Return [X, Y] of the center of cell containing provided text 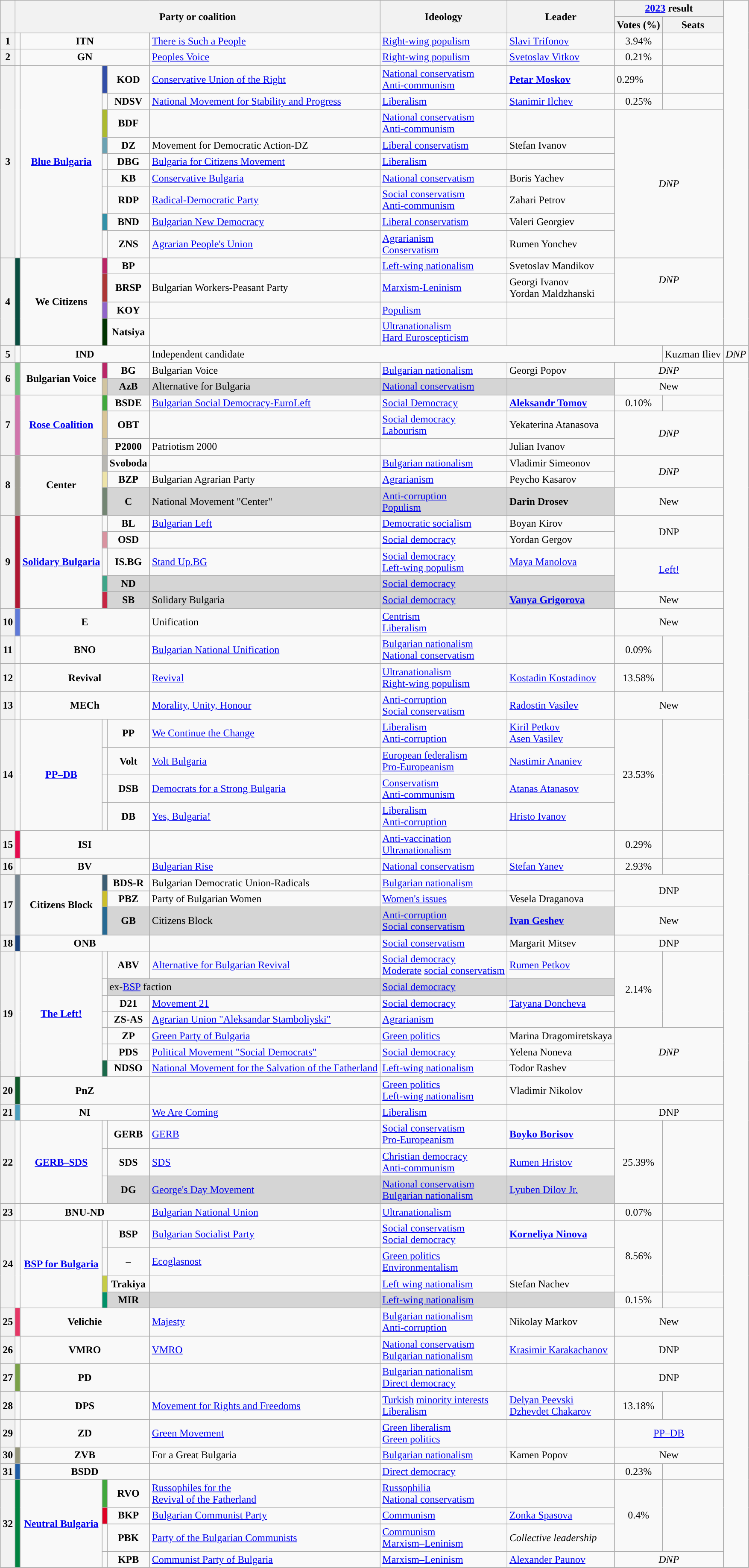
CentrismLiberalism [444, 622]
Morality, Unity, Honour [265, 706]
IND [85, 354]
Majesty [265, 1322]
Radostin Vasilev [561, 706]
Democrats for a Strong Bulgaria [265, 788]
0.10% [638, 403]
BL [128, 523]
Julian Ivanov [561, 447]
European federalismPro-Europeanism [444, 761]
UltranationalismRight-wing populism [444, 677]
Valeri Georgiev [561, 222]
24 [8, 1264]
We Are Coming [265, 1112]
25 [8, 1322]
OSD [128, 539]
Petar Moskov [561, 79]
Todor Rashev [561, 1068]
PD [85, 1378]
RussophiliaNational conservatism [444, 1493]
GERB–SDS [61, 1162]
Volt [128, 761]
PnZ [85, 1090]
28 [8, 1405]
Maya Manolova [561, 561]
Green Movement [265, 1433]
Conservative Union of the Right [265, 79]
BZP [128, 479]
Social democracyLeft-wing populism [444, 561]
Alternative for Bulgaria [265, 387]
Krasimir Karakachanov [561, 1350]
BP [128, 266]
11 [8, 650]
Stand Up.BG [265, 561]
Social democracy Moderate social conservatism [444, 965]
Communist Party of Bulgaria [265, 1559]
Bulgaria for Citizens Movement [265, 161]
BSP for Bulgaria [61, 1264]
We Continue the Change [265, 733]
4 [8, 302]
Aleksandr Tomov [561, 403]
For a Great Bulgaria [265, 1455]
MECh [85, 706]
Margarit Mitsev [561, 943]
Left wing nationalism [444, 1284]
Stefan Nachev [561, 1284]
Peycho Kasarov [561, 479]
CommunismMarxism–Leninism [444, 1538]
Movement 21 [265, 1003]
Yekaterina Atanasova [561, 425]
Bulgarian nationalismNational conservatism [444, 650]
AgrarianismConservatism [444, 243]
ConservatismAnti-communism [444, 788]
There is Such a People [265, 41]
Peoples Voice [265, 57]
Stefan Ivanov [561, 145]
BND [128, 222]
Agrarian Union "Aleksandar Stamboliyski" [265, 1020]
Tatyana Doncheva [561, 1003]
15 [8, 844]
1 [8, 41]
Social conservatismSocial democracy [444, 1234]
3 [8, 161]
BRSP [128, 288]
0.23% [638, 1471]
Bulgarian Social Democracy-EuroLeft [265, 403]
Rumen Hristov [561, 1162]
Agrarian People's Union [265, 243]
Russophiles for theRevival of the Fatherland [265, 1493]
Yordan Gergov [561, 539]
20 [8, 1090]
Nastimir Ananiev [561, 761]
ONB [85, 943]
George's Day Movement [265, 1190]
KOD [128, 79]
DG [128, 1190]
DZ [128, 145]
E [85, 622]
NDSV [128, 101]
18 [8, 943]
Turkish minority interestsLiberalism [444, 1405]
Bulgarian National Union [265, 1212]
Boris Yachev [561, 178]
Georgi Popov [561, 370]
Nikolay Markov [561, 1322]
2 [8, 57]
Ultranationalism [444, 1212]
Darin Drosev [561, 501]
Political Movement "Social Democrats" [265, 1052]
Kiril PetkovAsen Vasilev [561, 733]
Bulgarian Workers-Peasant Party [265, 288]
Boyko Borisov [561, 1134]
Stanimir Ilchev [561, 101]
0.21% [638, 57]
16 [8, 866]
ISI [85, 844]
0.07% [638, 1212]
Independent candidate [406, 354]
Green Party of Bulgaria [265, 1036]
23 [8, 1212]
Anti-corruptionPopulism [444, 501]
Kuzman Iliev [693, 354]
ND [128, 584]
23.53% [638, 775]
14 [8, 775]
Movement for Democratic Action-DZ [265, 145]
ex-BSP faction [243, 987]
0.15% [638, 1300]
Green politicsLeft-wing nationalism [444, 1090]
BG [128, 370]
PP [128, 733]
Bulgarian Communist Party [265, 1515]
BNO [85, 650]
Svetoslav Mandikov [561, 266]
Green politics [444, 1036]
Green politicsEnvironmentalism [444, 1262]
D21 [128, 1003]
Vesela Draganova [561, 899]
0.4% [638, 1515]
C [128, 501]
Populism [444, 310]
2.93% [638, 866]
Ecoglasnost [265, 1262]
ITN [85, 41]
National Movement for the Salvation of the Fatherland [265, 1068]
Boyan Kirov [561, 523]
KB [128, 178]
0.09% [638, 650]
RVO [128, 1493]
Votes (%) [638, 25]
Vladimir Simeonov [561, 463]
Velichie [85, 1322]
Yes, Bulgaria! [265, 817]
Seats [693, 25]
Svoboda [128, 463]
Hristo Ivanov [561, 817]
NDSO [128, 1068]
32 [8, 1524]
0.25% [638, 101]
26 [8, 1350]
DBG [128, 161]
ZS-AS [128, 1020]
Social democracyLabourism [444, 425]
Bulgarian Rise [265, 866]
PBZ [128, 899]
Movement for Rights and Freedoms [265, 1405]
ZNS [128, 243]
BSDE [128, 403]
9 [8, 561]
Left! [669, 570]
5 [8, 354]
DPS [85, 1405]
ZVB [85, 1455]
Zonka Spasova [561, 1515]
BSP [128, 1234]
Ivan Geshev [561, 921]
Slavi Trifonov [561, 41]
Bulgarian Democratic Union-Radicals [265, 882]
KOY [128, 310]
DB [128, 817]
7 [8, 425]
IS.BG [128, 561]
Unification [265, 622]
Leader [561, 17]
Marina Dragomiretskaya [561, 1036]
Stefan Yanev [561, 866]
Korneliya Ninova [561, 1234]
The Left! [61, 1014]
Volt Bulgaria [265, 761]
Vanya Grigorova [561, 600]
Alexander Paunov [561, 1559]
BKP [128, 1515]
21 [8, 1112]
13 [8, 706]
12 [8, 677]
Bulgarian Agrarian Party [265, 479]
PDS [128, 1052]
Center [61, 485]
MIR [128, 1300]
National Movement for Stability and Progress [265, 101]
AzB [128, 387]
Party of the Bulgarian Communists [265, 1538]
19 [8, 1014]
KPB [128, 1559]
PBK [128, 1538]
30 [8, 1455]
Kostadin Kostadinov [561, 677]
Communism [444, 1515]
ABV [128, 965]
6 [8, 378]
BV [85, 866]
Party of Bulgarian Women [265, 899]
29 [8, 1433]
2.14% [638, 989]
Green liberalismGreen politics [444, 1433]
Zahari Petrov [561, 200]
Direct democracy [444, 1471]
Christian democracyAnti-communism [444, 1162]
Collective leadership [561, 1538]
Social conservatism [444, 943]
We Citizens [61, 302]
Trakiya [128, 1284]
P2000 [128, 447]
Social Democracy [444, 403]
RDP [128, 200]
13.18% [638, 1405]
Anti-vaccinationUltranationalism [444, 844]
17 [8, 905]
Alternative for Bulgarian Revival [265, 965]
2023 result [669, 9]
13.58% [638, 677]
8 [8, 485]
Bulgarian National Unification [265, 650]
Neutral Bulgaria [61, 1524]
DSB [128, 788]
Kamen Popov [561, 1455]
GN [85, 57]
BDF [128, 123]
Bulgarian New Democracy [265, 222]
Georgi IvanovYordan Maldzhanski [561, 288]
Party or coalition [198, 17]
Marxism-Leninism [444, 288]
Social conservatismAnti-communism [444, 200]
BSDD [85, 1471]
BDS-R [128, 882]
– [128, 1262]
Lyuben Dilov Jr. [561, 1190]
Natsiya [128, 332]
Vladimir Nikolov [561, 1090]
Rumen Petkov [561, 965]
Democratic socialism [444, 523]
Bulgarian nationalismAnti-corruption [444, 1322]
NI [85, 1112]
GB [128, 921]
10 [8, 622]
Conservative Bulgaria [265, 178]
ZD [85, 1433]
Patriotism 2000 [265, 447]
Yelena Noneva [561, 1052]
3.94% [638, 41]
UltranationalismHard Euroscepticism [444, 332]
SB [128, 600]
Women's issues [444, 899]
22 [8, 1162]
National Movement "Center" [265, 501]
Bulgarian Left [265, 523]
Delyan PeevskiDzhevdet Chakarov [561, 1405]
31 [8, 1471]
27 [8, 1378]
Blue Bulgaria [61, 161]
25.39% [638, 1162]
8.56% [638, 1256]
Rose Coalition [61, 425]
Ideology [444, 17]
ZP [128, 1036]
Atanas Atanasov [561, 788]
Svetoslav Vitkov [561, 57]
BNU-ND [85, 1212]
Bulgarian nationalismDirect democracy [444, 1378]
Bulgarian Socialist Party [265, 1234]
Social conservatismPro-Europeanism [444, 1134]
OBT [128, 425]
Radical-Democratic Party [265, 200]
Rumen Yonchev [561, 243]
Marxism–Leninism [444, 1559]
